For the text-containing cell, return its midpoint in [X, Y] coordinate format. 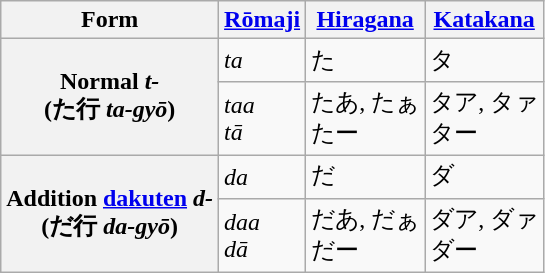
ダア, ダァダー [484, 235]
た [366, 60]
タ [484, 60]
たあ, たぁたー [366, 118]
ta [262, 60]
だあ, だぁだー [366, 235]
Katakana [484, 20]
Form [110, 20]
Rōmaji [262, 20]
daadā [262, 235]
Normal t-(た行 ta-gyō) [110, 98]
da [262, 176]
Hiragana [366, 20]
taatā [262, 118]
だ [366, 176]
ダ [484, 176]
タア, タァター [484, 118]
Addition dakuten d-(だ行 da-gyō) [110, 214]
